Return the [x, y] coordinate for the center point of the cell that contains the specified text.  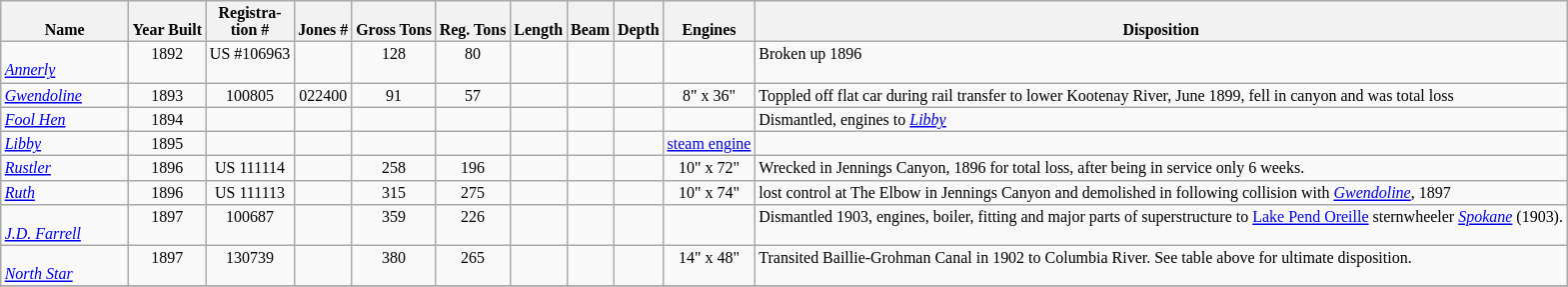
Beam [590, 22]
Dismantled 1903, engines, boiler, fitting and major parts of superstructure to Lake Pend Oreille sternwheeler Spokane (1903). [1161, 224]
100687 [250, 224]
Fool Hen [65, 119]
Disposition [1161, 22]
265 [474, 266]
14" x 48" [710, 266]
US #106963 [250, 62]
Reg. Tons [474, 22]
Year Built [168, 22]
57 [474, 94]
022400 [323, 94]
359 [394, 224]
J.D. Farrell [65, 224]
1892 [168, 62]
Name [65, 22]
380 [394, 266]
91 [394, 94]
10" x 72" [710, 168]
Gwendoline [65, 94]
Rustler [65, 168]
lost control at The Elbow in Jennings Canyon and demolished in following collision with Gwendoline, 1897 [1161, 192]
128 [394, 62]
Jones # [323, 22]
1895 [168, 143]
Gross Tons [394, 22]
Depth [639, 22]
196 [474, 168]
Ruth [65, 192]
Toppled off flat car during rail transfer to lower Kootenay River, June 1899, fell in canyon and was total loss [1161, 94]
315 [394, 192]
10" x 74" [710, 192]
258 [394, 168]
Engines [710, 22]
130739 [250, 266]
100805 [250, 94]
1893 [168, 94]
Registra-tion # [250, 22]
8" x 36" [710, 94]
Broken up 1896 [1161, 62]
Dismantled, engines to Libby [1161, 119]
Wrecked in Jennings Canyon, 1896 for total loss, after being in service only 6 weeks. [1161, 168]
226 [474, 224]
North Star [65, 266]
80 [474, 62]
Annerly [65, 62]
275 [474, 192]
US 111113 [250, 192]
Length [538, 22]
Transited Baillie-Grohman Canal in 1902 to Columbia River. See table above for ultimate disposition. [1161, 266]
Libby [65, 143]
steam engine [710, 143]
US 111114 [250, 168]
1894 [168, 119]
